Determine the (x, y) coordinate at the center of the cell enclosing the given text.  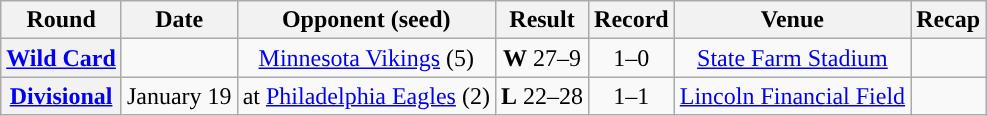
January 19 (179, 96)
Recap (948, 20)
Divisional (62, 96)
Wild Card (62, 58)
Round (62, 20)
Date (179, 20)
1–1 (632, 96)
L 22–28 (542, 96)
Lincoln Financial Field (792, 96)
Minnesota Vikings (5) (366, 58)
State Farm Stadium (792, 58)
at Philadelphia Eagles (2) (366, 96)
Result (542, 20)
W 27–9 (542, 58)
Venue (792, 20)
Record (632, 20)
1–0 (632, 58)
Opponent (seed) (366, 20)
